For the text-containing cell, return its midpoint in [x, y] coordinate format. 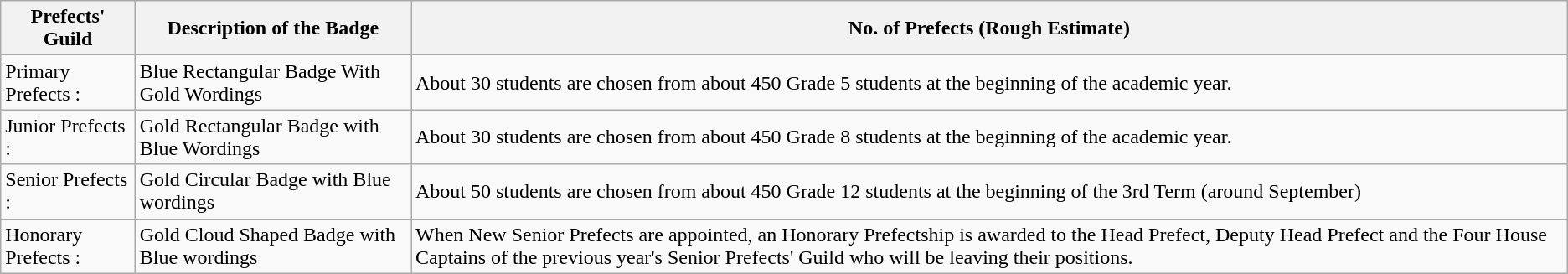
About 30 students are chosen from about 450 Grade 8 students at the beginning of the academic year. [988, 137]
No. of Prefects (Rough Estimate) [988, 28]
Gold Cloud Shaped Badge with Blue wordings [273, 246]
Junior Prefects : [68, 137]
Senior Prefects : [68, 191]
Description of the Badge [273, 28]
Prefects' Guild [68, 28]
About 50 students are chosen from about 450 Grade 12 students at the beginning of the 3rd Term (around September) [988, 191]
Primary Prefects : [68, 82]
Honorary Prefects : [68, 246]
Gold Rectangular Badge with Blue Wordings [273, 137]
About 30 students are chosen from about 450 Grade 5 students at the beginning of the academic year. [988, 82]
Gold Circular Badge with Blue wordings [273, 191]
Blue Rectangular Badge With Gold Wordings [273, 82]
